Identify which cell holds the provided text, then report its (X, Y) central coordinate. 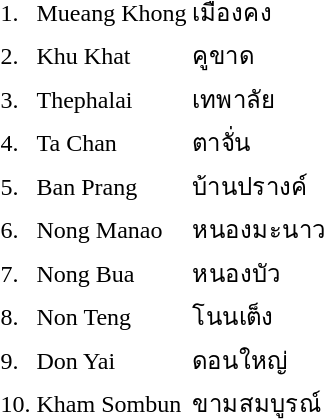
Don Yai (112, 360)
Ban Prang (112, 186)
Nong Manao (112, 230)
Nong Bua (112, 273)
Khu Khat (112, 56)
Thephalai (112, 99)
Non Teng (112, 316)
Ta Chan (112, 142)
